From the cell containing the given text, extract its center point as [x, y] coordinate. 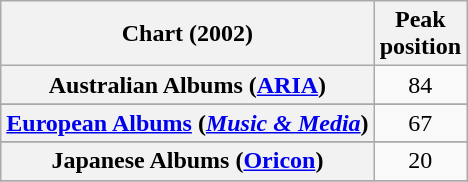
Japanese Albums (Oricon) [188, 161]
Australian Albums (ARIA) [188, 85]
Peakposition [420, 34]
20 [420, 161]
Chart (2002) [188, 34]
84 [420, 85]
67 [420, 123]
European Albums (Music & Media) [188, 123]
